Capture the cell that displays the provided text and extract its [X, Y] central coordinate. 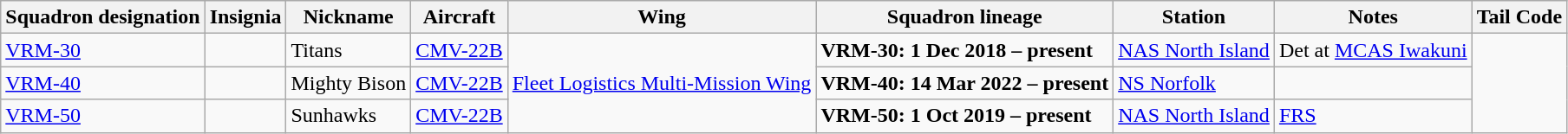
VRM-50 [102, 116]
Squadron lineage [964, 17]
Notes [1373, 17]
Wing [662, 17]
Nickname [349, 17]
Titans [349, 50]
Squadron designation [102, 17]
Fleet Logistics Multi-Mission Wing [662, 83]
Tail Code [1519, 17]
Station [1194, 17]
Det at MCAS Iwakuni [1373, 50]
Mighty Bison [349, 83]
VRM-30: 1 Dec 2018 – present [964, 50]
VRM-30 [102, 50]
VRM-40: 14 Mar 2022 – present [964, 83]
Aircraft [460, 17]
VRM-40 [102, 83]
VRM-50: 1 Oct 2019 – present [964, 116]
NS Norfolk [1194, 83]
FRS [1373, 116]
Insignia [245, 17]
Sunhawks [349, 116]
